Pinpoint the cell where the given text exists, returning its (X, Y) midpoint coordinate. 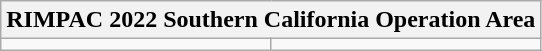
RIMPAC 2022 Southern California Operation Area (271, 20)
